Capture the cell that displays the provided text and extract its (x, y) central coordinate. 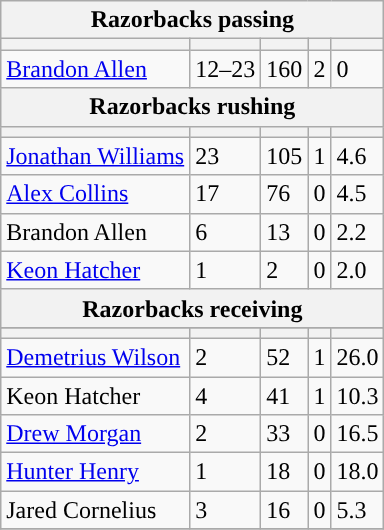
2.0 (358, 270)
Jonathan Williams (96, 156)
17 (226, 194)
41 (284, 395)
Jared Cornelius (96, 510)
Alex Collins (96, 194)
18 (284, 472)
Drew Morgan (96, 434)
3 (226, 510)
4 (226, 395)
18.0 (358, 472)
105 (284, 156)
Razorbacks passing (192, 20)
26.0 (358, 357)
Hunter Henry (96, 472)
Razorbacks receiving (192, 308)
Demetrius Wilson (96, 357)
23 (226, 156)
33 (284, 434)
6 (226, 232)
5.3 (358, 510)
2.2 (358, 232)
16.5 (358, 434)
12–23 (226, 69)
16 (284, 510)
4.5 (358, 194)
52 (284, 357)
76 (284, 194)
4.6 (358, 156)
Razorbacks rushing (192, 107)
13 (284, 232)
10.3 (358, 395)
160 (284, 69)
